Determine the [x, y] coordinate at the center of the cell enclosing the given text.  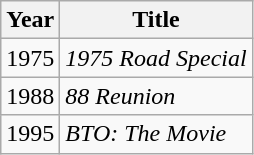
BTO: The Movie [156, 134]
1995 [30, 134]
1975 Road Special [156, 58]
1988 [30, 96]
88 Reunion [156, 96]
1975 [30, 58]
Year [30, 20]
Title [156, 20]
